Find where the given text appears and provide that cell's center as (x, y) coordinate. 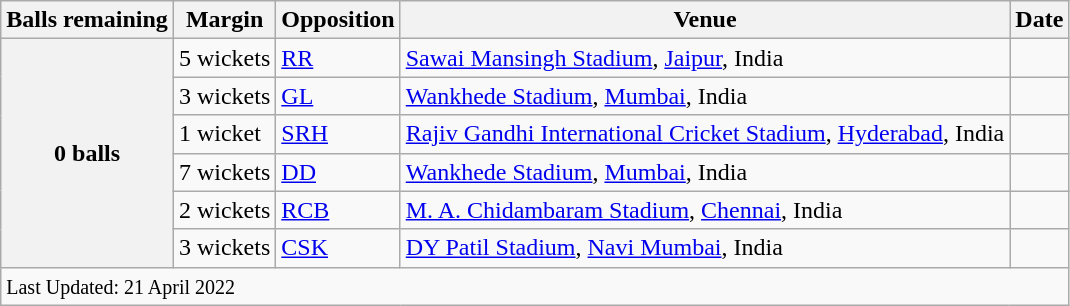
Date (1040, 20)
RCB (338, 210)
DD (338, 172)
GL (338, 96)
SRH (338, 134)
Opposition (338, 20)
RR (338, 58)
Rajiv Gandhi International Cricket Stadium, Hyderabad, India (705, 134)
2 wickets (224, 210)
1 wicket (224, 134)
Balls remaining (88, 20)
Last Updated: 21 April 2022 (535, 286)
7 wickets (224, 172)
Venue (705, 20)
Sawai Mansingh Stadium, Jaipur, India (705, 58)
0 balls (88, 153)
M. A. Chidambaram Stadium, Chennai, India (705, 210)
CSK (338, 248)
DY Patil Stadium, Navi Mumbai, India (705, 248)
5 wickets (224, 58)
Margin (224, 20)
